Detect which cell encompasses the target text, then output its (X, Y) center coordinate. 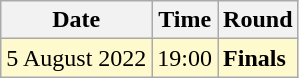
19:00 (185, 58)
Date (76, 20)
Finals (258, 58)
5 August 2022 (76, 58)
Time (185, 20)
Round (258, 20)
